Find where the given text appears and provide that cell's center as (x, y) coordinate. 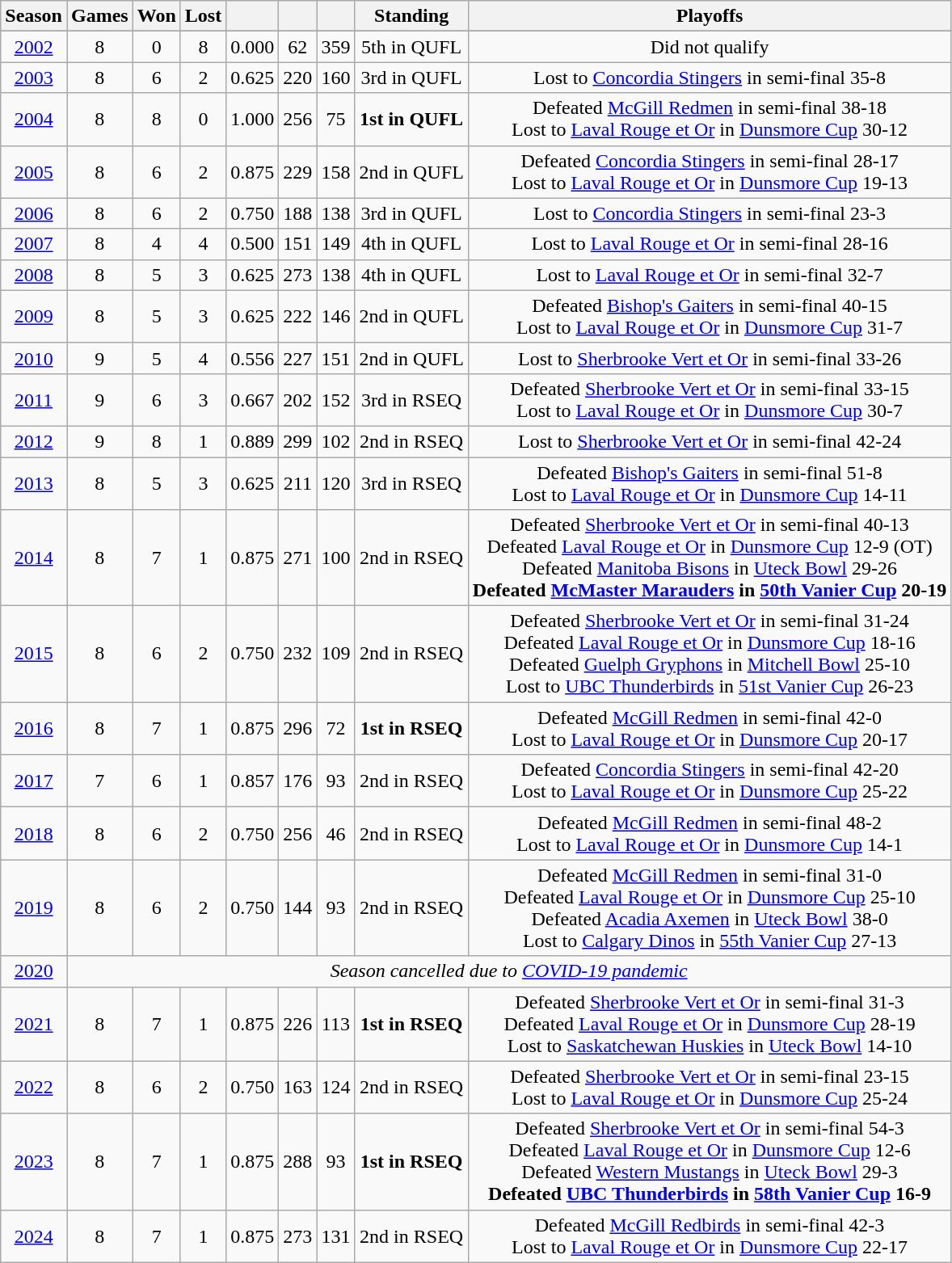
2008 (34, 275)
Won (157, 16)
2021 (34, 1024)
2020 (34, 971)
299 (297, 441)
113 (336, 1024)
Defeated Concordia Stingers in semi-final 28-17Lost to Laval Rouge et Or in Dunsmore Cup 19-13 (710, 171)
226 (297, 1024)
75 (336, 120)
2012 (34, 441)
229 (297, 171)
100 (336, 558)
Lost to Concordia Stingers in semi-final 23-3 (710, 213)
176 (297, 781)
2022 (34, 1088)
2014 (34, 558)
149 (336, 244)
2005 (34, 171)
2013 (34, 483)
144 (297, 908)
1st in QUFL (411, 120)
Standing (411, 16)
Defeated Bishop's Gaiters in semi-final 51-8Lost to Laval Rouge et Or in Dunsmore Cup 14-11 (710, 483)
120 (336, 483)
2023 (34, 1162)
0.000 (252, 47)
296 (297, 729)
Defeated Sherbrooke Vert et Or in semi-final 33-15Lost to Laval Rouge et Or in Dunsmore Cup 30-7 (710, 399)
Defeated McGill Redmen in semi-final 48-2Lost to Laval Rouge et Or in Dunsmore Cup 14-1 (710, 834)
5th in QUFL (411, 47)
0.556 (252, 358)
211 (297, 483)
0.667 (252, 399)
202 (297, 399)
359 (336, 47)
2016 (34, 729)
0.889 (252, 441)
Lost to Sherbrooke Vert et Or in semi-final 42-24 (710, 441)
2003 (34, 78)
Defeated McGill Redmen in semi-final 38-18Lost to Laval Rouge et Or in Dunsmore Cup 30-12 (710, 120)
232 (297, 655)
2011 (34, 399)
Lost to Concordia Stingers in semi-final 35-8 (710, 78)
Lost to Sherbrooke Vert et Or in semi-final 33-26 (710, 358)
Season cancelled due to COVID-19 pandemic (508, 971)
2024 (34, 1236)
2002 (34, 47)
227 (297, 358)
222 (297, 317)
109 (336, 655)
131 (336, 1236)
2004 (34, 120)
1.000 (252, 120)
0.500 (252, 244)
Season (34, 16)
152 (336, 399)
220 (297, 78)
Playoffs (710, 16)
Lost to Laval Rouge et Or in semi-final 32-7 (710, 275)
271 (297, 558)
2017 (34, 781)
2006 (34, 213)
158 (336, 171)
2018 (34, 834)
2019 (34, 908)
Lost (203, 16)
288 (297, 1162)
46 (336, 834)
Defeated Concordia Stingers in semi-final 42-20Lost to Laval Rouge et Or in Dunsmore Cup 25-22 (710, 781)
Games (99, 16)
72 (336, 729)
Defeated Bishop's Gaiters in semi-final 40-15Lost to Laval Rouge et Or in Dunsmore Cup 31-7 (710, 317)
Lost to Laval Rouge et Or in semi-final 28-16 (710, 244)
0.857 (252, 781)
2010 (34, 358)
2015 (34, 655)
Did not qualify (710, 47)
Defeated Sherbrooke Vert et Or in semi-final 23-15Lost to Laval Rouge et Or in Dunsmore Cup 25-24 (710, 1088)
62 (297, 47)
146 (336, 317)
Defeated Sherbrooke Vert et Or in semi-final 31-3Defeated Laval Rouge et Or in Dunsmore Cup 28-19Lost to Saskatchewan Huskies in Uteck Bowl 14-10 (710, 1024)
163 (297, 1088)
124 (336, 1088)
2009 (34, 317)
160 (336, 78)
102 (336, 441)
2007 (34, 244)
Defeated McGill Redbirds in semi-final 42-3Lost to Laval Rouge et Or in Dunsmore Cup 22-17 (710, 1236)
Defeated McGill Redmen in semi-final 42-0Lost to Laval Rouge et Or in Dunsmore Cup 20-17 (710, 729)
188 (297, 213)
